Identify which cell holds the provided text, then report its [x, y] central coordinate. 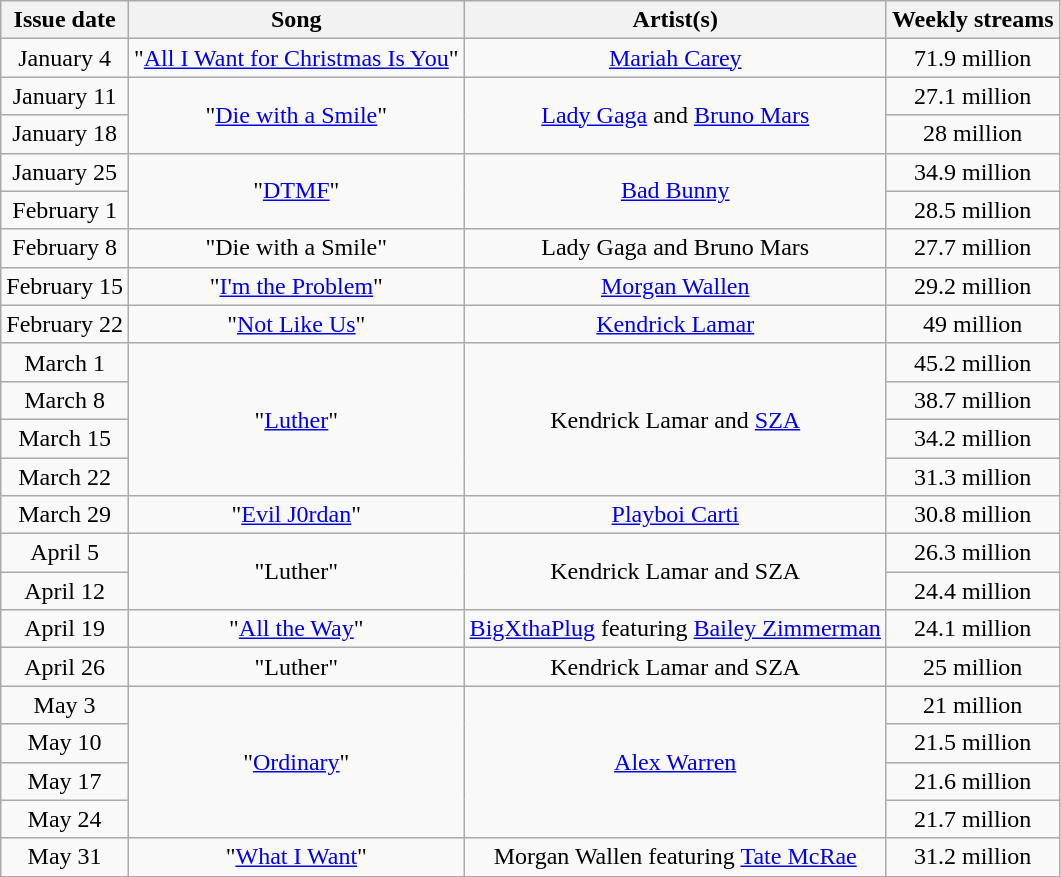
May 17 [65, 781]
April 5 [65, 553]
"All the Way" [296, 629]
Song [296, 20]
30.8 million [972, 515]
Kendrick Lamar [675, 324]
"Ordinary" [296, 762]
21.7 million [972, 819]
21.6 million [972, 781]
"Evil J0rdan" [296, 515]
21 million [972, 705]
Weekly streams [972, 20]
March 22 [65, 477]
28.5 million [972, 210]
21.5 million [972, 743]
71.9 million [972, 58]
March 1 [65, 362]
May 31 [65, 857]
BigXthaPlug featuring Bailey Zimmerman [675, 629]
March 29 [65, 515]
April 12 [65, 591]
24.1 million [972, 629]
May 3 [65, 705]
38.7 million [972, 400]
31.3 million [972, 477]
28 million [972, 134]
"Not Like Us" [296, 324]
May 10 [65, 743]
January 25 [65, 172]
January 18 [65, 134]
March 15 [65, 438]
January 11 [65, 96]
24.4 million [972, 591]
Alex Warren [675, 762]
27.7 million [972, 248]
May 24 [65, 819]
"What I Want" [296, 857]
25 million [972, 667]
34.2 million [972, 438]
April 19 [65, 629]
March 8 [65, 400]
31.2 million [972, 857]
April 26 [65, 667]
26.3 million [972, 553]
45.2 million [972, 362]
Playboi Carti [675, 515]
27.1 million [972, 96]
Issue date [65, 20]
Mariah Carey [675, 58]
Artist(s) [675, 20]
February 22 [65, 324]
February 8 [65, 248]
February 1 [65, 210]
February 15 [65, 286]
29.2 million [972, 286]
49 million [972, 324]
"I'm the Problem" [296, 286]
Morgan Wallen featuring Tate McRae [675, 857]
January 4 [65, 58]
Morgan Wallen [675, 286]
"All I Want for Christmas Is You" [296, 58]
34.9 million [972, 172]
Bad Bunny [675, 191]
"DTMF" [296, 191]
